Determine the [X, Y] coordinate at the center of the cell enclosing the given text.  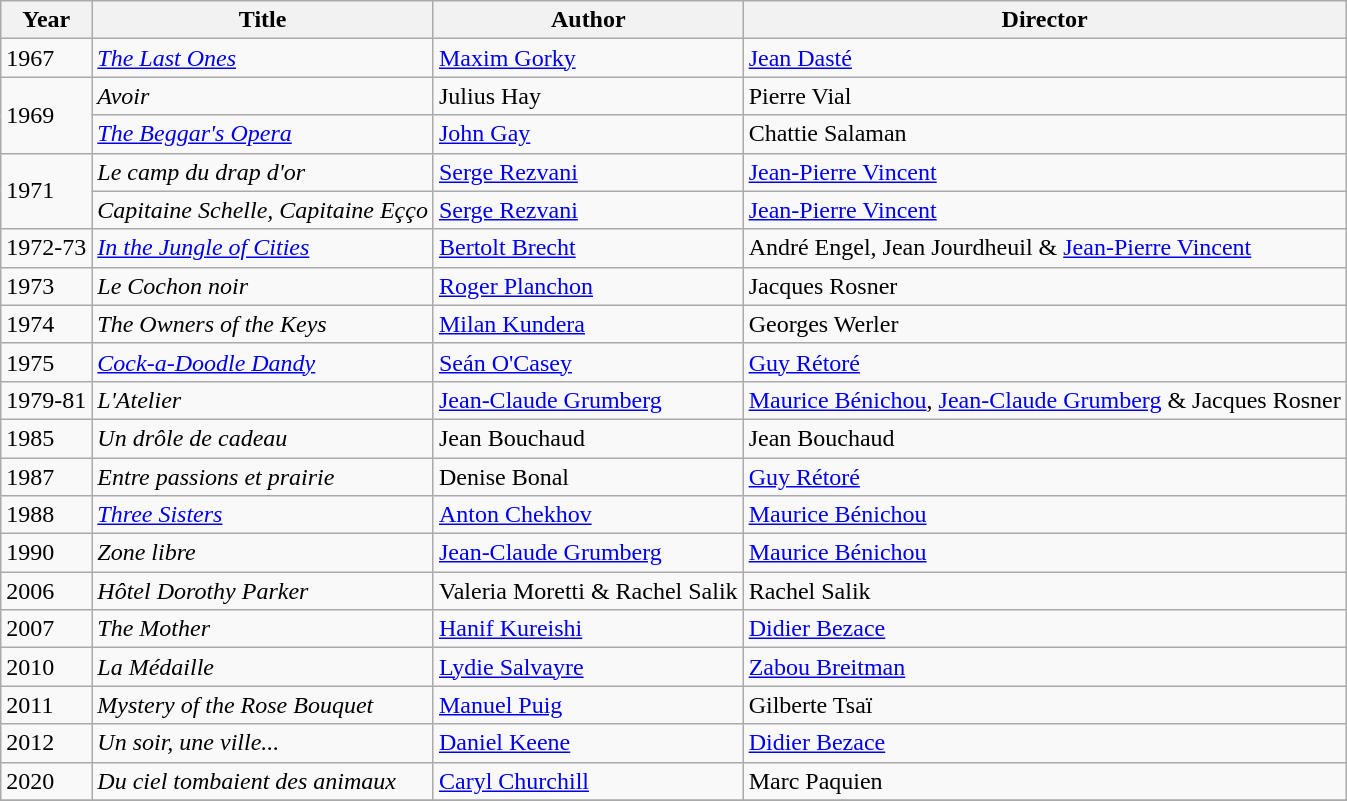
Chattie Salaman [1044, 134]
Jacques Rosner [1044, 286]
Du ciel tombaient des animaux [263, 781]
Le camp du drap d'or [263, 172]
Hôtel Dorothy Parker [263, 591]
Pierre Vial [1044, 96]
2020 [46, 781]
1974 [46, 324]
Milan Kundera [588, 324]
Director [1044, 20]
Entre passions et prairie [263, 477]
1973 [46, 286]
2010 [46, 667]
Julius Hay [588, 96]
Bertolt Brecht [588, 248]
The Last Ones [263, 58]
Avoir [263, 96]
Caryl Churchill [588, 781]
Anton Chekhov [588, 515]
La Médaille [263, 667]
Denise Bonal [588, 477]
Mystery of the Rose Bouquet [263, 705]
Cock-a-Doodle Dandy [263, 362]
The Owners of the Keys [263, 324]
Roger Planchon [588, 286]
André Engel, Jean Jourdheuil & Jean-Pierre Vincent [1044, 248]
Manuel Puig [588, 705]
Le Cochon noir [263, 286]
1979-81 [46, 400]
Jean Dasté [1044, 58]
1990 [46, 553]
2007 [46, 629]
Seán O'Casey [588, 362]
1969 [46, 115]
Lydie Salvayre [588, 667]
The Mother [263, 629]
Zone libre [263, 553]
1967 [46, 58]
In the Jungle of Cities [263, 248]
Zabou Breitman [1044, 667]
Three Sisters [263, 515]
John Gay [588, 134]
Gilberte Tsaï [1044, 705]
Un drôle de cadeau [263, 438]
1972-73 [46, 248]
Year [46, 20]
Maurice Bénichou, Jean-Claude Grumberg & Jacques Rosner [1044, 400]
L'Atelier [263, 400]
Maxim Gorky [588, 58]
1971 [46, 191]
Valeria Moretti & Rachel Salik [588, 591]
Un soir, une ville... [263, 743]
2006 [46, 591]
Hanif Kureishi [588, 629]
2011 [46, 705]
1987 [46, 477]
The Beggar's Opera [263, 134]
1988 [46, 515]
Marc Paquien [1044, 781]
Rachel Salik [1044, 591]
1975 [46, 362]
1985 [46, 438]
Author [588, 20]
Title [263, 20]
Capitaine Schelle, Capitaine Eçço [263, 210]
Daniel Keene [588, 743]
2012 [46, 743]
Georges Werler [1044, 324]
